Identify which cell holds the provided text, then report its [X, Y] central coordinate. 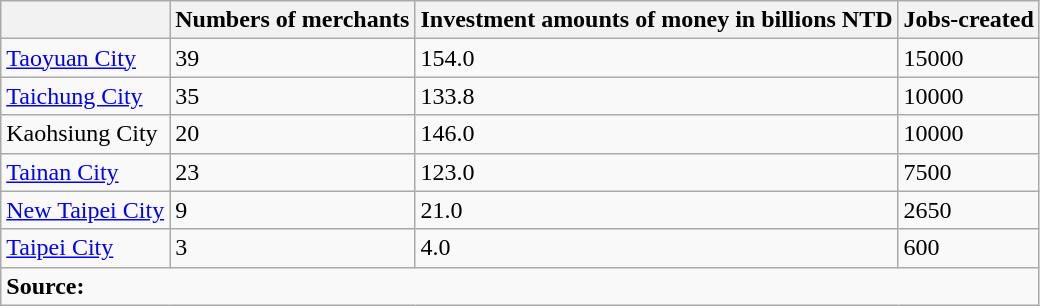
Investment amounts of money in billions NTD [656, 20]
9 [292, 210]
7500 [968, 172]
21.0 [656, 210]
Numbers of merchants [292, 20]
35 [292, 96]
2650 [968, 210]
4.0 [656, 248]
15000 [968, 58]
23 [292, 172]
3 [292, 248]
39 [292, 58]
123.0 [656, 172]
Kaohsiung City [86, 134]
600 [968, 248]
133.8 [656, 96]
154.0 [656, 58]
146.0 [656, 134]
Taipei City [86, 248]
Tainan City [86, 172]
Source: [520, 286]
20 [292, 134]
Jobs-created [968, 20]
Taoyuan City [86, 58]
Taichung City [86, 96]
New Taipei City [86, 210]
